Locate the cell with the specified text and output its (x, y) center coordinate. 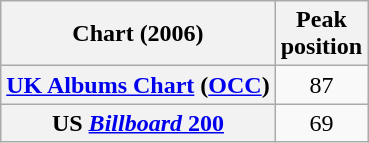
US Billboard 200 (138, 123)
Peak position (321, 34)
87 (321, 85)
69 (321, 123)
Chart (2006) (138, 34)
UK Albums Chart (OCC) (138, 85)
